Provide the [X, Y] coordinate of the cell's center where the given text is located.  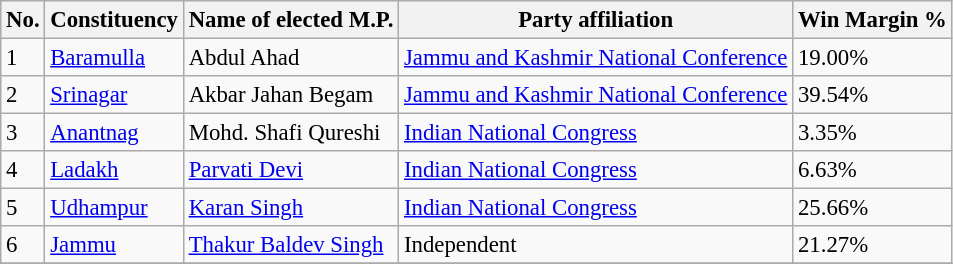
Name of elected M.P. [290, 20]
Parvati Devi [290, 170]
Srinagar [114, 95]
Udhampur [114, 208]
Constituency [114, 20]
19.00% [873, 58]
39.54% [873, 95]
Baramulla [114, 58]
5 [23, 208]
No. [23, 20]
Jammu [114, 245]
25.66% [873, 208]
Akbar Jahan Begam [290, 95]
3.35% [873, 133]
3 [23, 133]
1 [23, 58]
Abdul Ahad [290, 58]
Mohd. Shafi Qureshi [290, 133]
Party affiliation [596, 20]
Independent [596, 245]
Thakur Baldev Singh [290, 245]
21.27% [873, 245]
4 [23, 170]
6 [23, 245]
Karan Singh [290, 208]
Win Margin % [873, 20]
Ladakh [114, 170]
2 [23, 95]
Anantnag [114, 133]
6.63% [873, 170]
